For the text-containing cell, return its midpoint in [x, y] coordinate format. 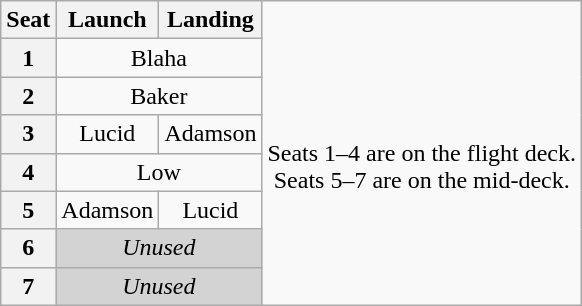
Landing [210, 20]
Seats 1–4 are on the flight deck.Seats 5–7 are on the mid-deck. [422, 153]
5 [28, 210]
7 [28, 286]
Launch [108, 20]
1 [28, 58]
Blaha [159, 58]
Seat [28, 20]
4 [28, 172]
Low [159, 172]
2 [28, 96]
6 [28, 248]
3 [28, 134]
Baker [159, 96]
